Output the (X, Y) coordinate of the center of the cell containing the given text.  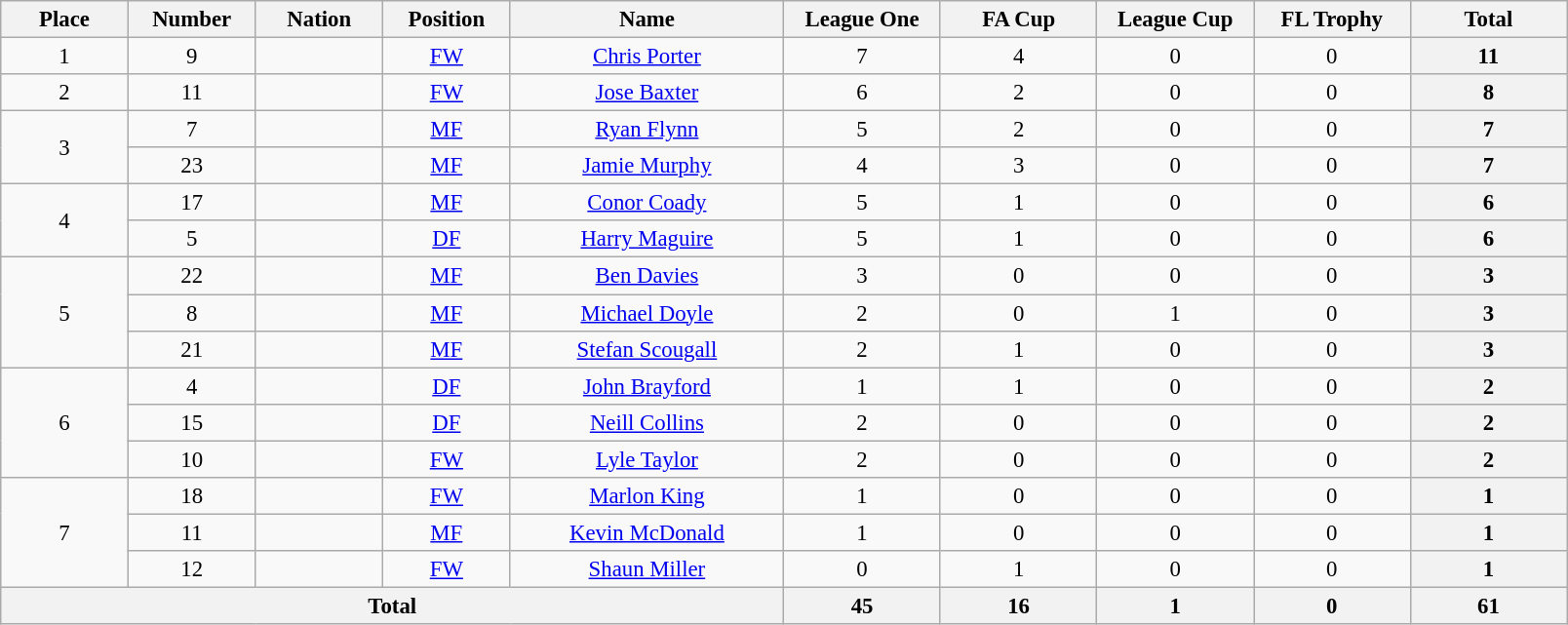
15 (191, 422)
FA Cup (1018, 20)
Position (447, 20)
10 (191, 459)
Shaun Miller (647, 569)
21 (191, 349)
45 (862, 605)
FL Trophy (1332, 20)
Neill Collins (647, 422)
Stefan Scougall (647, 349)
League Cup (1176, 20)
Chris Porter (647, 57)
League One (862, 20)
Jamie Murphy (647, 166)
23 (191, 166)
Jose Baxter (647, 93)
12 (191, 569)
Number (191, 20)
9 (191, 57)
Nation (320, 20)
Name (647, 20)
Place (64, 20)
Harry Maguire (647, 239)
Conor Coady (647, 203)
22 (191, 276)
Ryan Flynn (647, 130)
61 (1488, 605)
16 (1018, 605)
18 (191, 496)
17 (191, 203)
John Brayford (647, 386)
Michael Doyle (647, 313)
Kevin McDonald (647, 532)
Ben Davies (647, 276)
Marlon King (647, 496)
Lyle Taylor (647, 459)
